Determine the [X, Y] coordinate at the center of the cell enclosing the given text.  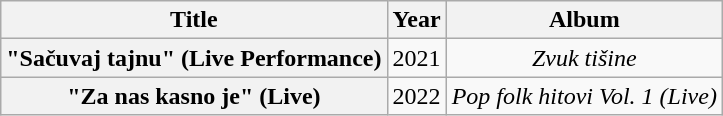
Title [194, 20]
Zvuk tišine [584, 58]
2022 [416, 96]
Album [584, 20]
"Za nas kasno je" (Live) [194, 96]
Pop folk hitovi Vol. 1 (Live) [584, 96]
Year [416, 20]
2021 [416, 58]
"Sačuvaj tajnu" (Live Performance) [194, 58]
